Return (X, Y) of the center of cell containing provided text 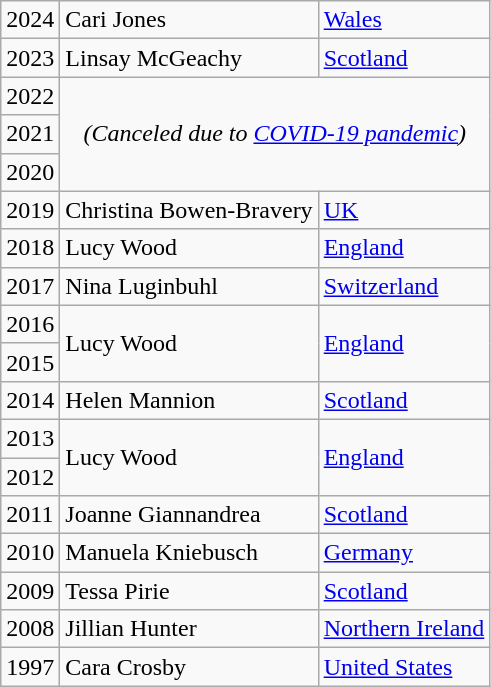
2016 (30, 324)
2010 (30, 553)
2021 (30, 134)
Helen Mannion (189, 400)
(Canceled due to COVID-19 pandemic) (275, 134)
2012 (30, 477)
Germany (404, 553)
Christina Bowen-Bravery (189, 210)
2011 (30, 515)
Tessa Pirie (189, 591)
2013 (30, 438)
2014 (30, 400)
2019 (30, 210)
2020 (30, 172)
2015 (30, 362)
Northern Ireland (404, 629)
Cara Crosby (189, 667)
United States (404, 667)
Joanne Giannandrea (189, 515)
2022 (30, 96)
2018 (30, 248)
Linsay McGeachy (189, 58)
Jillian Hunter (189, 629)
Nina Luginbuhl (189, 286)
2024 (30, 20)
Manuela Kniebusch (189, 553)
2009 (30, 591)
2008 (30, 629)
Wales (404, 20)
Cari Jones (189, 20)
2017 (30, 286)
Switzerland (404, 286)
UK (404, 210)
1997 (30, 667)
2023 (30, 58)
